Detect which cell encompasses the target text, then output its [x, y] center coordinate. 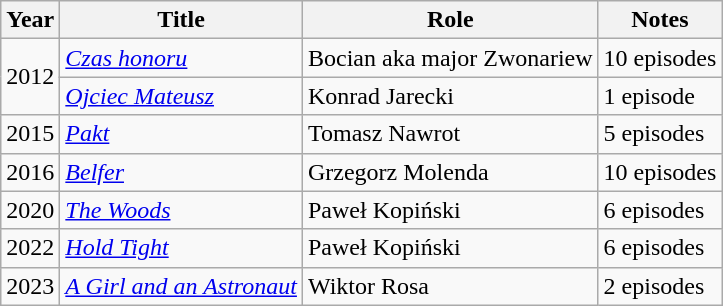
Ojciec Mateusz [182, 96]
The Woods [182, 210]
2016 [30, 172]
A Girl and an Astronaut [182, 286]
Title [182, 20]
Pakt [182, 134]
1 episode [660, 96]
Konrad Jarecki [450, 96]
2 episodes [660, 286]
Bocian aka major Zwonariew [450, 58]
Grzegorz Molenda [450, 172]
Year [30, 20]
2015 [30, 134]
2020 [30, 210]
2023 [30, 286]
Tomasz Nawrot [450, 134]
Notes [660, 20]
Role [450, 20]
2022 [30, 248]
Czas honoru [182, 58]
Hold Tight [182, 248]
Wiktor Rosa [450, 286]
Belfer [182, 172]
2012 [30, 77]
5 episodes [660, 134]
